For the text-containing cell, return its midpoint in [X, Y] coordinate format. 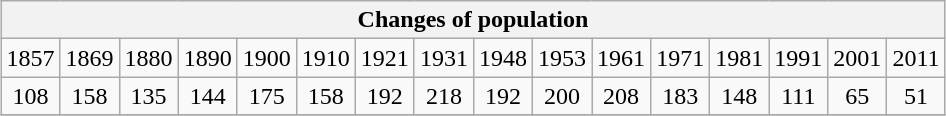
1900 [266, 58]
1953 [562, 58]
1991 [798, 58]
1910 [326, 58]
1869 [90, 58]
148 [740, 96]
1971 [680, 58]
200 [562, 96]
1890 [208, 58]
111 [798, 96]
Changes of population [473, 20]
175 [266, 96]
218 [444, 96]
2011 [916, 58]
1921 [384, 58]
135 [148, 96]
51 [916, 96]
183 [680, 96]
108 [30, 96]
1981 [740, 58]
1880 [148, 58]
2001 [858, 58]
208 [622, 96]
144 [208, 96]
1857 [30, 58]
65 [858, 96]
1961 [622, 58]
1948 [502, 58]
1931 [444, 58]
